Pinpoint the cell where the given text exists, returning its (x, y) midpoint coordinate. 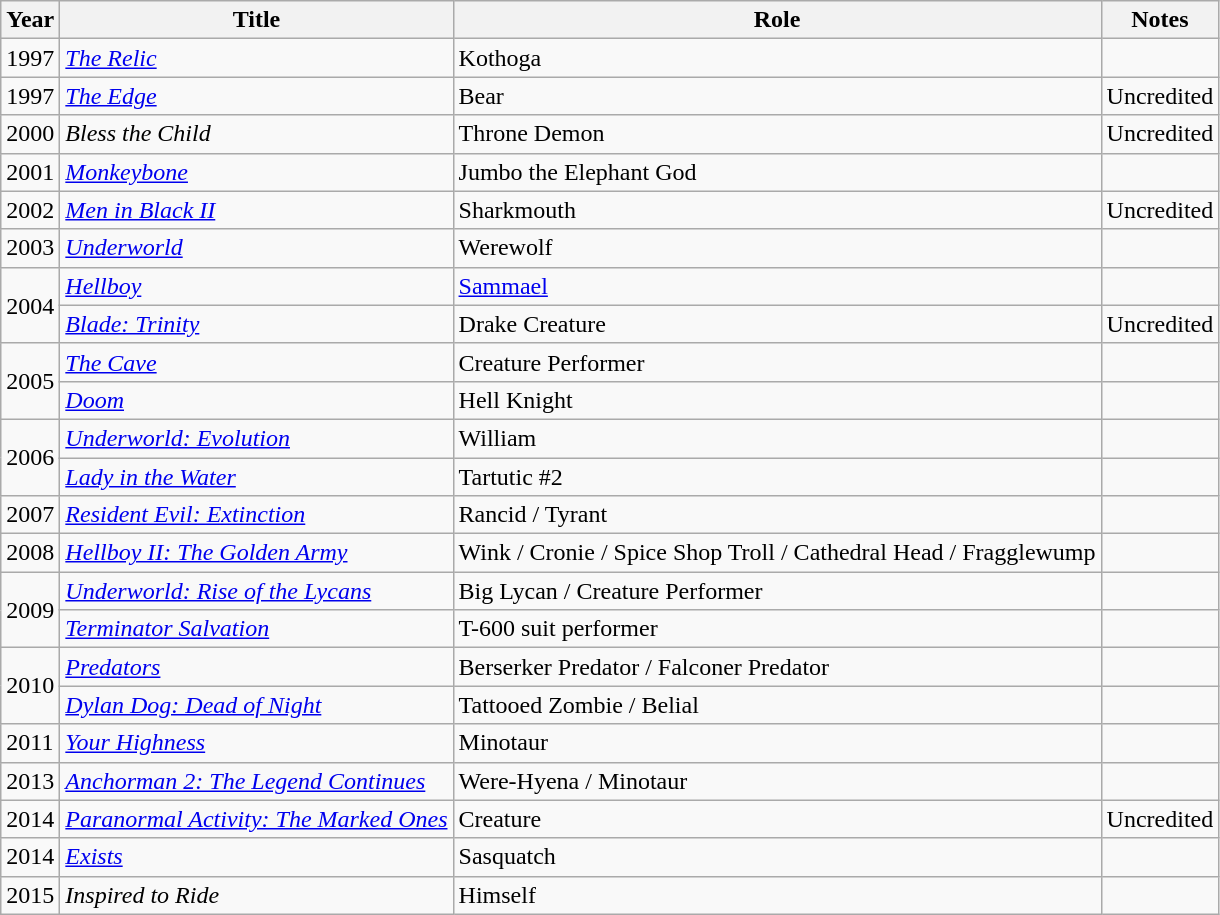
Underworld (256, 248)
Exists (256, 857)
Underworld: Rise of the Lycans (256, 591)
Sharkmouth (777, 210)
2015 (30, 895)
Kothoga (777, 58)
Predators (256, 667)
Title (256, 20)
2011 (30, 743)
Monkeybone (256, 172)
Sammael (777, 286)
Throne Demon (777, 134)
Underworld: Evolution (256, 438)
2010 (30, 686)
Creature Performer (777, 362)
Hellboy (256, 286)
2001 (30, 172)
Drake Creature (777, 324)
Wink / Cronie / Spice Shop Troll / Cathedral Head / Fragglewump (777, 553)
Hell Knight (777, 400)
Year (30, 20)
Anchorman 2: The Legend Continues (256, 781)
Were-Hyena / Minotaur (777, 781)
Your Highness (256, 743)
Notes (1160, 20)
Berserker Predator / Falconer Predator (777, 667)
2005 (30, 381)
Jumbo the Elephant God (777, 172)
Bear (777, 96)
Minotaur (777, 743)
William (777, 438)
Lady in the Water (256, 477)
Sasquatch (777, 857)
Role (777, 20)
Hellboy II: The Golden Army (256, 553)
The Cave (256, 362)
2006 (30, 457)
Terminator Salvation (256, 629)
Werewolf (777, 248)
2013 (30, 781)
Dylan Dog: Dead of Night (256, 705)
2009 (30, 610)
T-600 suit performer (777, 629)
Himself (777, 895)
The Edge (256, 96)
2004 (30, 305)
2002 (30, 210)
The Relic (256, 58)
Tattooed Zombie / Belial (777, 705)
Rancid / Tyrant (777, 515)
2007 (30, 515)
Tartutic #2 (777, 477)
Blade: Trinity (256, 324)
Men in Black II (256, 210)
Big Lycan / Creature Performer (777, 591)
Creature (777, 819)
2008 (30, 553)
Paranormal Activity: The Marked Ones (256, 819)
Inspired to Ride (256, 895)
Bless the Child (256, 134)
Resident Evil: Extinction (256, 515)
2003 (30, 248)
Doom (256, 400)
2000 (30, 134)
